Extract the [X, Y] coordinate from the center of the cell holding the provided text.  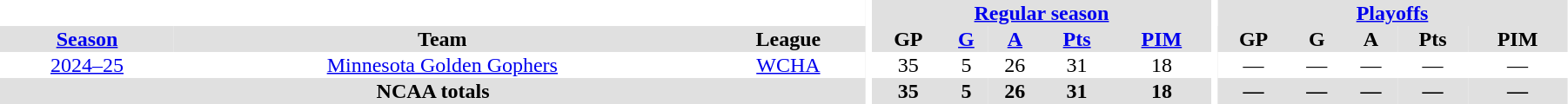
League [788, 39]
2024–25 [87, 65]
Team [442, 39]
Minnesota Golden Gophers [442, 65]
Playoffs [1392, 13]
WCHA [788, 65]
NCAA totals [433, 91]
Season [87, 39]
Regular season [1042, 13]
